Output the (X, Y) coordinate of the center of the cell containing the given text.  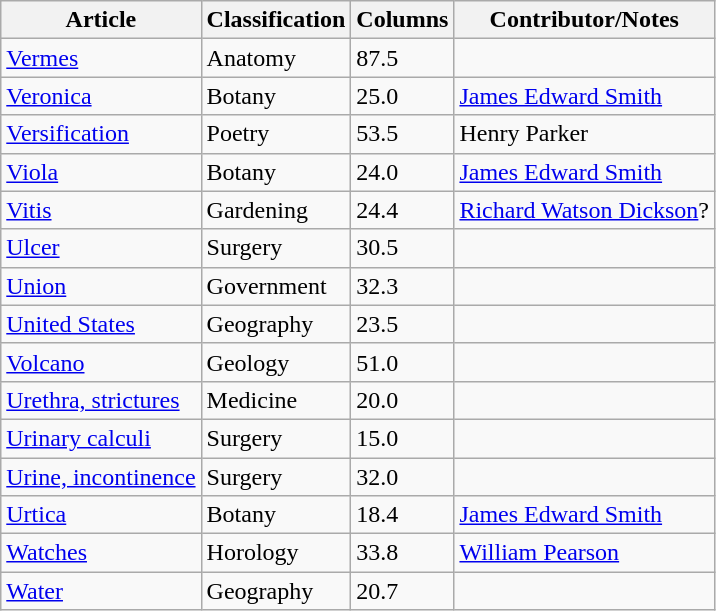
Watches (101, 553)
Geology (276, 362)
Union (101, 286)
18.4 (402, 515)
Vermes (101, 58)
32.3 (402, 286)
87.5 (402, 58)
20.0 (402, 400)
Urtica (101, 515)
25.0 (402, 96)
Ulcer (101, 248)
Classification (276, 20)
United States (101, 324)
15.0 (402, 438)
Vitis (101, 210)
20.7 (402, 591)
Urinary calculi (101, 438)
Horology (276, 553)
Henry Parker (584, 134)
Veronica (101, 96)
33.8 (402, 553)
Urethra, strictures (101, 400)
William Pearson (584, 553)
Gardening (276, 210)
51.0 (402, 362)
Government (276, 286)
Columns (402, 20)
53.5 (402, 134)
23.5 (402, 324)
32.0 (402, 477)
Viola (101, 172)
Article (101, 20)
Urine, incontinence (101, 477)
Medicine (276, 400)
Richard Watson Dickson? (584, 210)
Poetry (276, 134)
Contributor/Notes (584, 20)
Anatomy (276, 58)
Versification (101, 134)
Volcano (101, 362)
24.4 (402, 210)
30.5 (402, 248)
Water (101, 591)
24.0 (402, 172)
